Pinpoint the cell where the given text exists, returning its [x, y] midpoint coordinate. 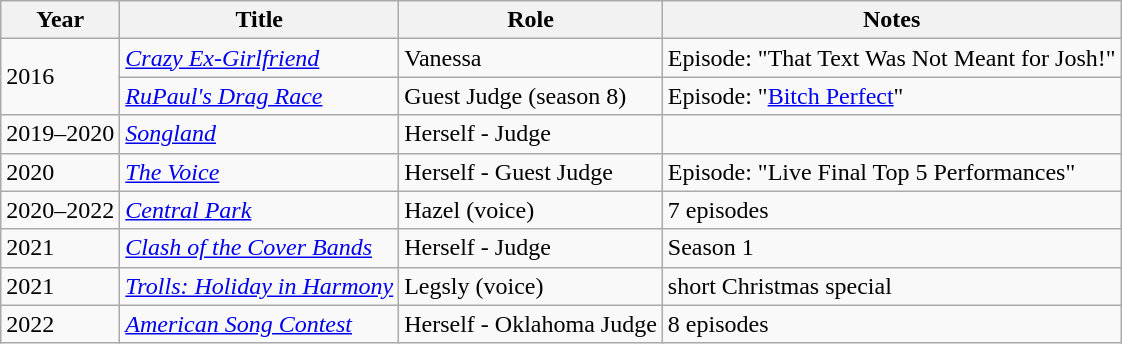
8 episodes [892, 324]
Vanessa [531, 58]
7 episodes [892, 210]
Episode: "Bitch Perfect" [892, 96]
Legsly (voice) [531, 286]
Songland [260, 134]
Clash of the Cover Bands [260, 248]
Crazy Ex-Girlfriend [260, 58]
Episode: "Live Final Top 5 Performances" [892, 172]
Hazel (voice) [531, 210]
Season 1 [892, 248]
short Christmas special [892, 286]
2016 [60, 77]
Herself - Oklahoma Judge [531, 324]
Herself - Guest Judge [531, 172]
2022 [60, 324]
2019–2020 [60, 134]
American Song Contest [260, 324]
Episode: "That Text Was Not Meant for Josh!" [892, 58]
Title [260, 20]
Guest Judge (season 8) [531, 96]
RuPaul's Drag Race [260, 96]
Trolls: Holiday in Harmony [260, 286]
The Voice [260, 172]
2020 [60, 172]
2020–2022 [60, 210]
Year [60, 20]
Role [531, 20]
Notes [892, 20]
Central Park [260, 210]
